Return (x, y) of the center of cell containing provided text 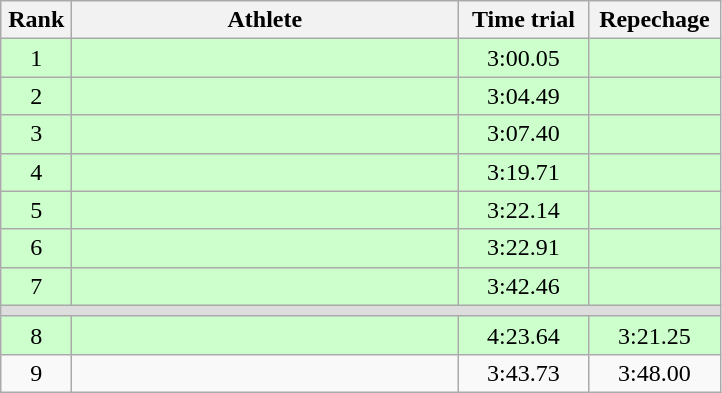
3:19.71 (524, 172)
2 (36, 96)
3:22.14 (524, 210)
3:04.49 (524, 96)
4 (36, 172)
1 (36, 58)
5 (36, 210)
3:00.05 (524, 58)
6 (36, 248)
Athlete (265, 20)
9 (36, 373)
3:22.91 (524, 248)
8 (36, 335)
Time trial (524, 20)
4:23.64 (524, 335)
3 (36, 134)
3:43.73 (524, 373)
3:48.00 (654, 373)
3:07.40 (524, 134)
3:42.46 (524, 286)
Rank (36, 20)
3:21.25 (654, 335)
7 (36, 286)
Repechage (654, 20)
